Return [x, y] of the center of cell containing provided text 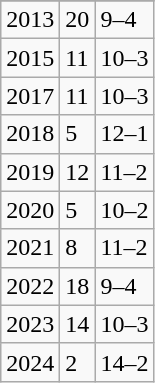
2020 [30, 210]
2024 [30, 362]
14 [78, 324]
2023 [30, 324]
12 [78, 172]
2021 [30, 248]
2022 [30, 286]
2018 [30, 134]
2 [78, 362]
2013 [30, 20]
12–1 [124, 134]
8 [78, 248]
2015 [30, 58]
18 [78, 286]
10–2 [124, 210]
2017 [30, 96]
14–2 [124, 362]
20 [78, 20]
2019 [30, 172]
